Find where the given text appears and provide that cell's center as (x, y) coordinate. 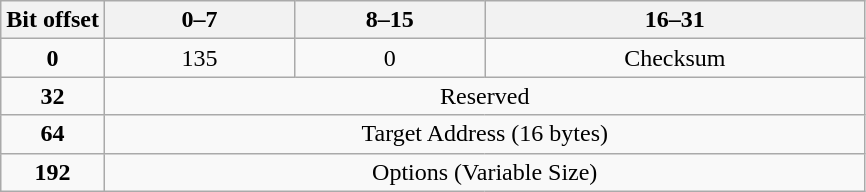
Checksum (675, 58)
Target Address (16 bytes) (484, 134)
Bit offset (53, 20)
64 (53, 134)
16–31 (675, 20)
192 (53, 172)
8–15 (390, 20)
Reserved (484, 96)
32 (53, 96)
Options (Variable Size) (484, 172)
0–7 (199, 20)
135 (199, 58)
